Search for the cell housing the specified text and yield its (x, y) center coordinate. 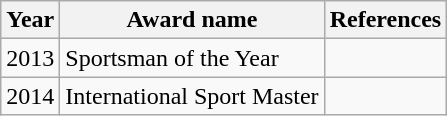
Sportsman of the Year (192, 58)
References (386, 20)
Year (30, 20)
International Sport Master (192, 96)
2014 (30, 96)
Award name (192, 20)
2013 (30, 58)
